Pinpoint the cell where the given text exists, returning its [X, Y] midpoint coordinate. 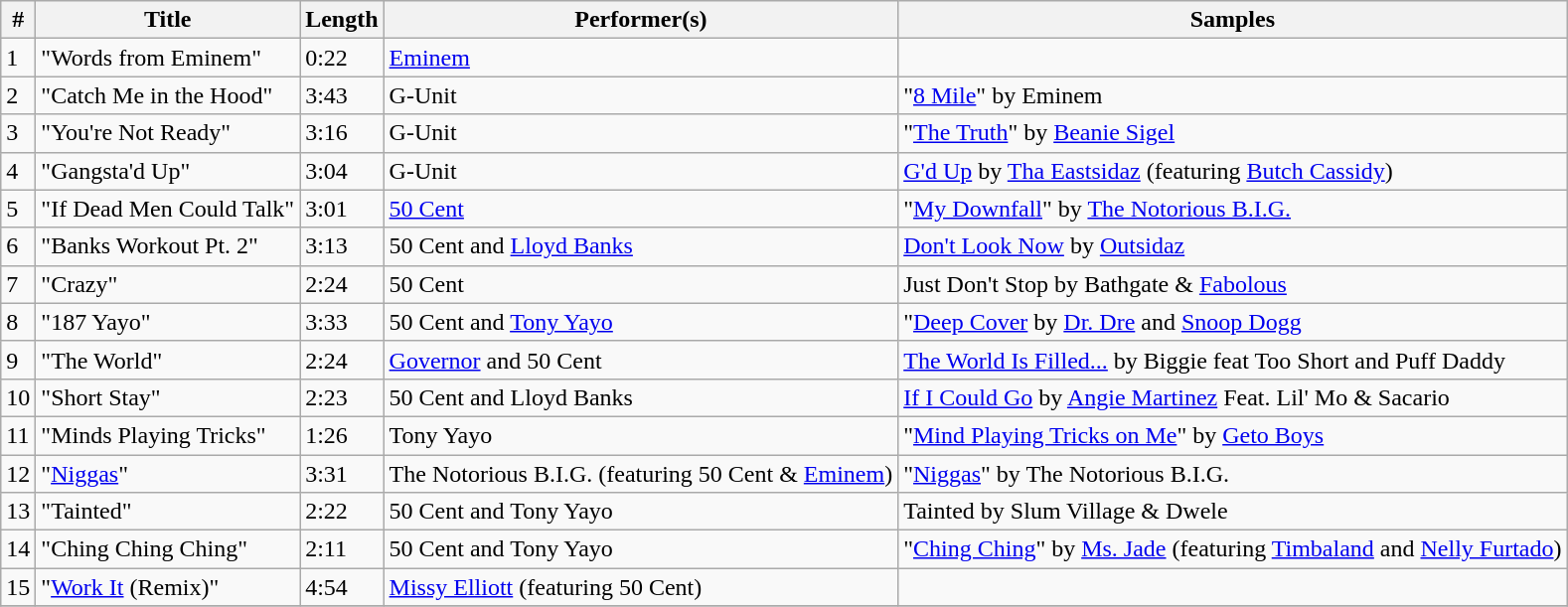
"Ching Ching Ching" [168, 549]
15 [18, 587]
"Mind Playing Tricks on Me" by Geto Boys [1232, 435]
Governor and 50 Cent [641, 360]
"Niggas" by The Notorious B.I.G. [1232, 474]
Title [168, 20]
3:43 [342, 95]
9 [18, 360]
"If Dead Men Could Talk" [168, 209]
"My Downfall" by The Notorious B.I.G. [1232, 209]
2:23 [342, 397]
7 [18, 284]
"Short Stay" [168, 397]
3:01 [342, 209]
11 [18, 435]
8 [18, 322]
Samples [1232, 20]
3:31 [342, 474]
3 [18, 133]
Tainted by Slum Village & Dwele [1232, 512]
"Gangsta'd Up" [168, 171]
"187 Yayo" [168, 322]
"You're Not Ready" [168, 133]
12 [18, 474]
If I Could Go by Angie Martinez Feat. Lil' Mo & Sacario [1232, 397]
1 [18, 58]
"Ching Ching" by Ms. Jade (featuring Timbaland and Nelly Furtado) [1232, 549]
"Crazy" [168, 284]
Length [342, 20]
"Words from Eminem" [168, 58]
"Tainted" [168, 512]
"The Truth" by Beanie Sigel [1232, 133]
3:13 [342, 246]
"Banks Workout Pt. 2" [168, 246]
5 [18, 209]
The Notorious B.I.G. (featuring 50 Cent & Eminem) [641, 474]
Don't Look Now by Outsidaz [1232, 246]
Tony Yayo [641, 435]
6 [18, 246]
Missy Elliott (featuring 50 Cent) [641, 587]
"The World" [168, 360]
"Deep Cover by Dr. Dre and Snoop Dogg [1232, 322]
"Niggas" [168, 474]
2:22 [342, 512]
# [18, 20]
Just Don't Stop by Bathgate & Fabolous [1232, 284]
3:33 [342, 322]
2:11 [342, 549]
"8 Mile" by Eminem [1232, 95]
0:22 [342, 58]
3:04 [342, 171]
"Work It (Remix)" [168, 587]
"Catch Me in the Hood" [168, 95]
3:16 [342, 133]
"Minds Playing Tricks" [168, 435]
14 [18, 549]
Eminem [641, 58]
4:54 [342, 587]
4 [18, 171]
10 [18, 397]
1:26 [342, 435]
Performer(s) [641, 20]
The World Is Filled... by Biggie feat Too Short and Puff Daddy [1232, 360]
2 [18, 95]
G'd Up by Tha Eastsidaz (featuring Butch Cassidy) [1232, 171]
13 [18, 512]
